Identify which cell holds the provided text, then report its [x, y] central coordinate. 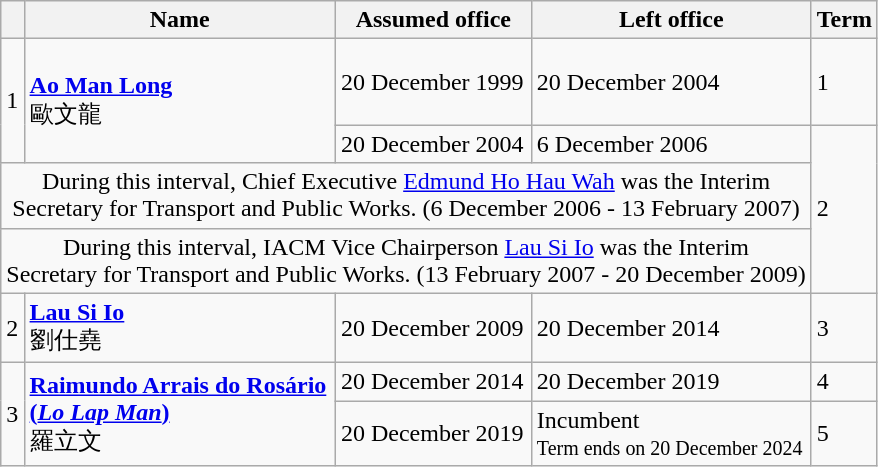
Raimundo Arrais do Rosário(Lo Lap Man)羅立文 [180, 414]
Lau Si Io劉仕堯 [180, 328]
20 December 1999 [433, 82]
IncumbentTerm ends on 20 December 2024 [671, 434]
During this interval, IACM Vice Chairperson Lau Si Io was the InterimSecretary for Transport and Public Works. (13 February 2007 - 20 December 2009) [406, 260]
4 [844, 382]
5 [844, 434]
Left office [671, 20]
During this interval, Chief Executive Edmund Ho Hau Wah was the InterimSecretary for Transport and Public Works. (6 December 2006 - 13 February 2007) [406, 196]
Ao Man Long歐文龍 [180, 101]
Term [844, 20]
Assumed office [433, 20]
6 December 2006 [671, 144]
20 December 2009 [433, 328]
Name [180, 20]
